Provide the [x, y] coordinate of the cell's center where the given text is located.  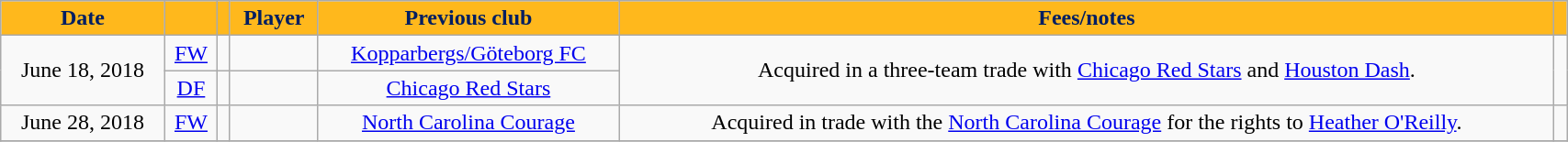
Fees/notes [1087, 18]
Kopparbergs/Göteborg FC [468, 53]
June 28, 2018 [83, 123]
Acquired in trade with the North Carolina Courage for the rights to Heather O'Reilly. [1087, 123]
Previous club [468, 18]
North Carolina Courage [468, 123]
DF [191, 88]
Date [83, 18]
Player [274, 18]
Chicago Red Stars [468, 88]
Acquired in a three-team trade with Chicago Red Stars and Houston Dash. [1087, 71]
June 18, 2018 [83, 71]
